Locate the cell with the specified text and output its (x, y) center coordinate. 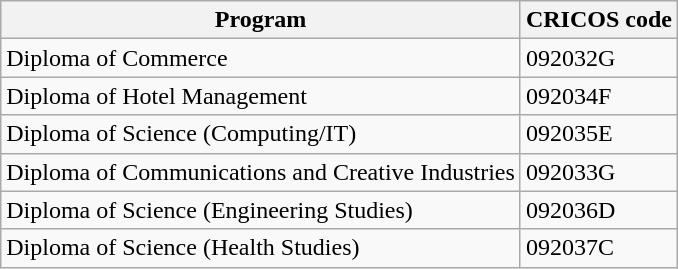
Diploma of Science (Engineering Studies) (261, 210)
Diploma of Science (Computing/IT) (261, 134)
092034F (598, 96)
Diploma of Commerce (261, 58)
Diploma of Communications and Creative Industries (261, 172)
CRICOS code (598, 20)
092036D (598, 210)
Program (261, 20)
092033G (598, 172)
Diploma of Hotel Management (261, 96)
Diploma of Science (Health Studies) (261, 248)
092037C (598, 248)
092032G (598, 58)
092035E (598, 134)
